Pinpoint the cell where the given text exists, returning its [x, y] midpoint coordinate. 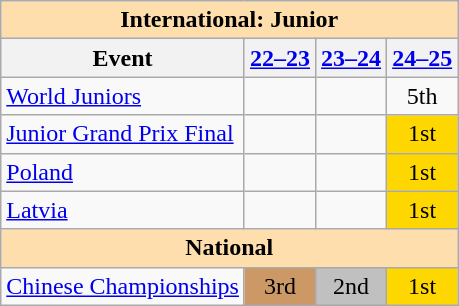
International: Junior [230, 20]
Poland [123, 172]
Chinese Championships [123, 286]
Junior Grand Prix Final [123, 134]
Latvia [123, 210]
3rd [280, 286]
22–23 [280, 58]
2nd [352, 286]
24–25 [422, 58]
5th [422, 96]
World Juniors [123, 96]
Event [123, 58]
National [230, 248]
23–24 [352, 58]
